For the text-containing cell, return its midpoint in (x, y) coordinate format. 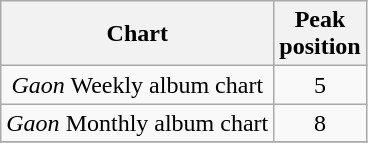
Gaon Weekly album chart (138, 85)
Peakposition (320, 34)
Gaon Monthly album chart (138, 123)
Chart (138, 34)
8 (320, 123)
5 (320, 85)
